Find where the given text appears and provide that cell's center as (X, Y) coordinate. 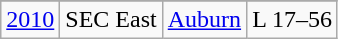
SEC East (111, 20)
2010 (30, 20)
Auburn (204, 20)
L 17–56 (292, 20)
